Return the (x, y) coordinate for the center point of the cell that contains the specified text.  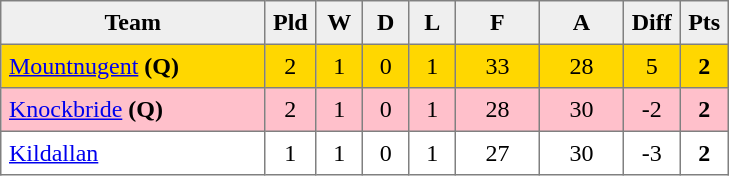
27 (497, 153)
-3 (651, 153)
Pld (290, 23)
Mountnugent (Q) (133, 66)
A (581, 23)
-2 (651, 110)
F (497, 23)
Knockbride (Q) (133, 110)
Pts (704, 23)
Diff (651, 23)
W (339, 23)
D (385, 23)
5 (651, 66)
Kildallan (133, 153)
33 (497, 66)
Team (133, 23)
L (432, 23)
